Provide the [x, y] coordinate of the cell's center where the given text is located.  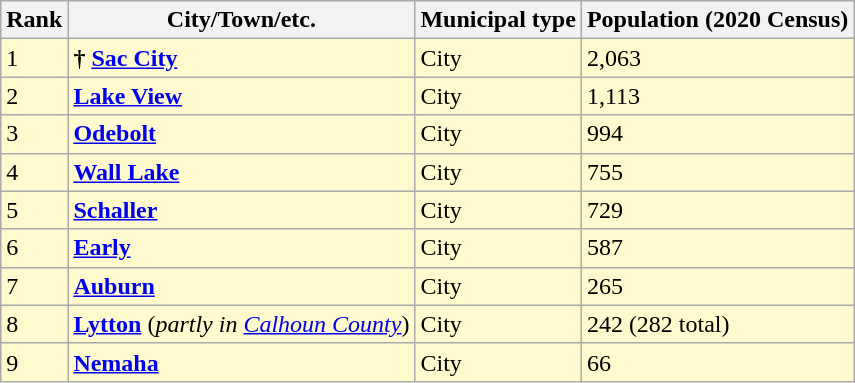
6 [34, 248]
4 [34, 172]
729 [717, 210]
Rank [34, 20]
City/Town/etc. [242, 20]
Auburn [242, 286]
Wall Lake [242, 172]
Municipal type [498, 20]
242 (282 total) [717, 324]
2,063 [717, 58]
Early [242, 248]
1,113 [717, 96]
Odebolt [242, 134]
66 [717, 362]
3 [34, 134]
994 [717, 134]
587 [717, 248]
7 [34, 286]
Population (2020 Census) [717, 20]
8 [34, 324]
Lake View [242, 96]
9 [34, 362]
265 [717, 286]
Nemaha [242, 362]
1 [34, 58]
2 [34, 96]
† Sac City [242, 58]
5 [34, 210]
Lytton (partly in Calhoun County) [242, 324]
Schaller [242, 210]
755 [717, 172]
